Determine the (X, Y) coordinate at the center of the cell enclosing the given text.  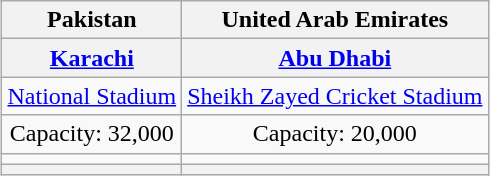
Sheikh Zayed Cricket Stadium (335, 96)
United Arab Emirates (335, 20)
Pakistan (92, 20)
Abu Dhabi (335, 58)
Capacity: 32,000 (92, 134)
National Stadium (92, 96)
Capacity: 20,000 (335, 134)
Karachi (92, 58)
